Pinpoint the cell where the given text exists, returning its [X, Y] midpoint coordinate. 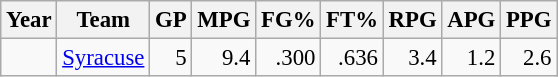
Team [104, 20]
.300 [288, 58]
PPG [529, 20]
FT% [352, 20]
Syracuse [104, 58]
APG [472, 20]
Year [29, 20]
2.6 [529, 58]
1.2 [472, 58]
GP [171, 20]
RPG [412, 20]
3.4 [412, 58]
.636 [352, 58]
5 [171, 58]
FG% [288, 20]
9.4 [224, 58]
MPG [224, 20]
